Find where the given text appears and provide that cell's center as [x, y] coordinate. 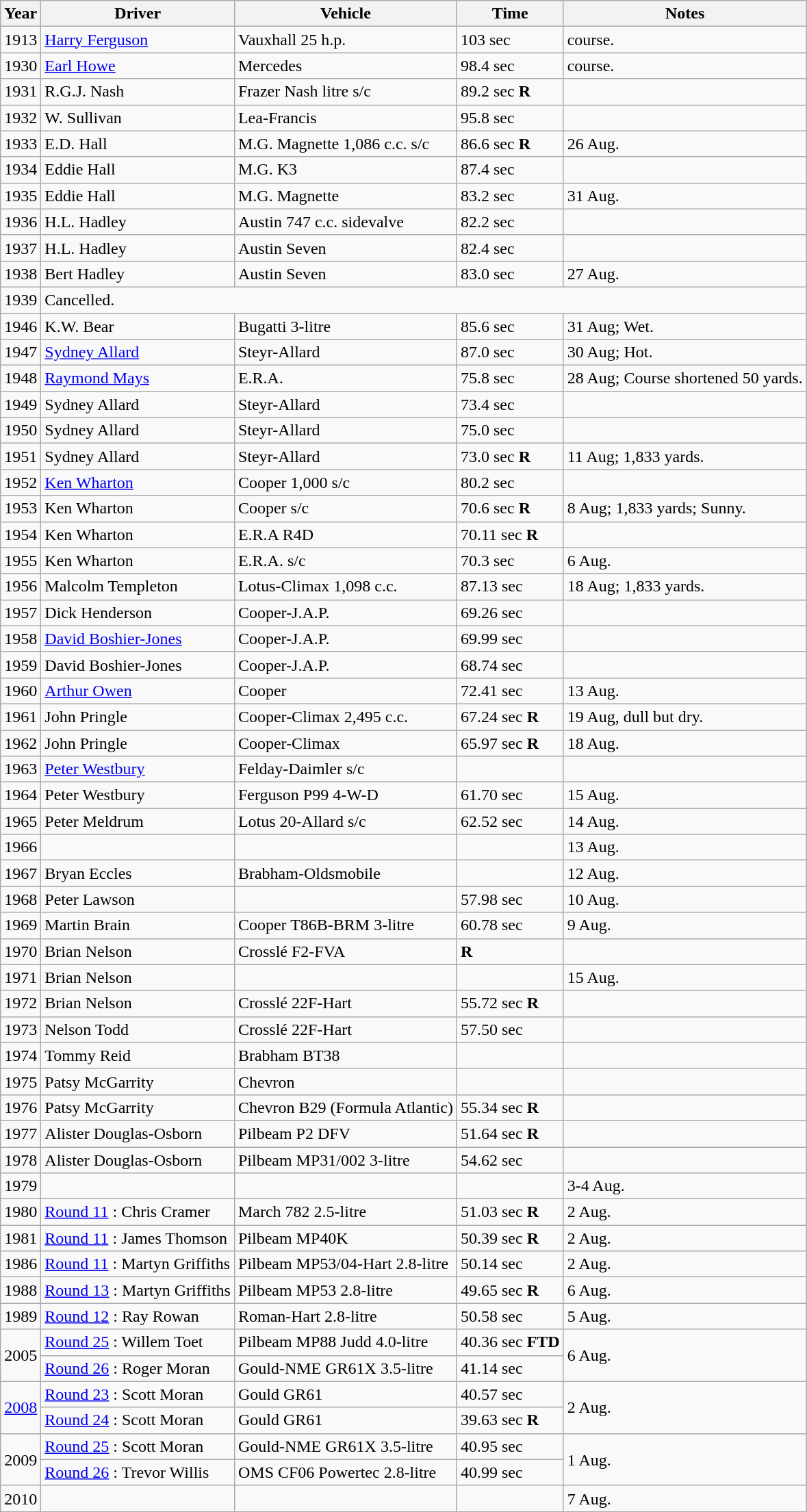
7 Aug. [684, 1498]
Harry Ferguson [138, 40]
Round 25 : Scott Moran [138, 1446]
5 Aug. [684, 1316]
1938 [21, 274]
Pilbeam MP88 Judd 4.0-litre [345, 1342]
1962 [21, 743]
31 Aug. [684, 196]
1981 [21, 1238]
50.14 sec [510, 1264]
1979 [21, 1186]
40.99 sec [510, 1472]
Nelson Todd [138, 1029]
Cooper [345, 691]
1961 [21, 717]
Round 26 : Roger Moran [138, 1368]
Cooper s/c [345, 509]
Round 11 : Chris Cramer [138, 1212]
Frazer Nash litre s/c [345, 92]
Pilbeam MP53 2.8-litre [345, 1290]
12 Aug. [684, 873]
89.2 sec R [510, 92]
14 Aug. [684, 821]
82.4 sec [510, 248]
Chevron B29 (Formula Atlantic) [345, 1107]
55.72 sec R [510, 1003]
51.64 sec R [510, 1133]
1970 [21, 951]
Pilbeam MP40K [345, 1238]
73.0 sec R [510, 457]
Peter Meldrum [138, 821]
Lotus 20-Allard s/c [345, 821]
19 Aug, dull but dry. [684, 717]
Round 11 : James Thomson [138, 1238]
OMS CF06 Powertec 2.8-litre [345, 1472]
1980 [21, 1212]
Round 26 : Trevor Willis [138, 1472]
R.G.J. Nash [138, 92]
1973 [21, 1029]
Bert Hadley [138, 274]
Driver [138, 14]
1930 [21, 66]
2009 [21, 1459]
Felday-Daimler s/c [345, 769]
1951 [21, 457]
75.0 sec [510, 431]
80.2 sec [510, 483]
72.41 sec [510, 691]
9 Aug. [684, 925]
87.0 sec [510, 353]
57.98 sec [510, 899]
Martin Brain [138, 925]
26 Aug. [684, 144]
Round 11 : Martyn Griffiths [138, 1264]
Mercedes [345, 66]
95.8 sec [510, 118]
60.78 sec [510, 925]
Bryan Eccles [138, 873]
2005 [21, 1355]
1946 [21, 326]
Raymond Mays [138, 379]
Pilbeam P2 DFV [345, 1133]
1948 [21, 379]
75.8 sec [510, 379]
1953 [21, 509]
85.6 sec [510, 326]
1952 [21, 483]
1913 [21, 40]
2008 [21, 1407]
87.13 sec [510, 587]
8 Aug; 1,833 yards; Sunny. [684, 509]
Cooper T86B-BRM 3-litre [345, 925]
Round 13 : Martyn Griffiths [138, 1290]
11 Aug; 1,833 yards. [684, 457]
Tommy Reid [138, 1055]
Ferguson P99 4-W-D [345, 795]
18 Aug; 1,833 yards. [684, 587]
E.D. Hall [138, 144]
E.R.A. [345, 379]
50.39 sec R [510, 1238]
M.G. Magnette 1,086 c.c. s/c [345, 144]
98.4 sec [510, 66]
69.99 sec [510, 639]
1959 [21, 665]
70.11 sec R [510, 535]
49.65 sec R [510, 1290]
M.G. Magnette [345, 196]
Cooper-Climax [345, 743]
1933 [21, 144]
55.34 sec R [510, 1107]
Arthur Owen [138, 691]
30 Aug; Hot. [684, 353]
87.4 sec [510, 170]
1950 [21, 431]
Round 24 : Scott Moran [138, 1420]
Brabham BT38 [345, 1055]
E.R.A. s/c [345, 561]
51.03 sec R [510, 1212]
39.63 sec R [510, 1420]
1939 [21, 300]
E.R.A R4D [345, 535]
54.62 sec [510, 1160]
1955 [21, 561]
1972 [21, 1003]
1967 [21, 873]
1934 [21, 170]
M.G. K3 [345, 170]
Cooper-Climax 2,495 c.c. [345, 717]
Pilbeam MP31/002 3-litre [345, 1160]
Lea-Francis [345, 118]
1960 [21, 691]
March 782 2.5-litre [345, 1212]
1957 [21, 613]
31 Aug; Wet. [684, 326]
Vehicle [345, 14]
1976 [21, 1107]
50.58 sec [510, 1316]
40.57 sec [510, 1394]
1958 [21, 639]
Lotus-Climax 1,098 c.c. [345, 587]
1935 [21, 196]
82.2 sec [510, 222]
1986 [21, 1264]
40.36 sec FTD [510, 1342]
1978 [21, 1160]
65.97 sec R [510, 743]
1937 [21, 248]
R [510, 951]
1965 [21, 821]
61.70 sec [510, 795]
83.0 sec [510, 274]
Cooper 1,000 s/c [345, 483]
1932 [21, 118]
1974 [21, 1055]
1936 [21, 222]
1956 [21, 587]
1971 [21, 977]
1963 [21, 769]
1931 [21, 92]
1 Aug. [684, 1459]
1975 [21, 1081]
62.52 sec [510, 821]
Pilbeam MP53/04-Hart 2.8-litre [345, 1264]
27 Aug. [684, 274]
Bugatti 3-litre [345, 326]
Chevron [345, 1081]
1989 [21, 1316]
K.W. Bear [138, 326]
Brabham-Oldsmobile [345, 873]
70.3 sec [510, 561]
Cancelled. [424, 300]
70.6 sec R [510, 509]
68.74 sec [510, 665]
103 sec [510, 40]
69.26 sec [510, 613]
Time [510, 14]
Round 23 : Scott Moran [138, 1394]
Notes [684, 14]
2010 [21, 1498]
1949 [21, 405]
Peter Lawson [138, 899]
86.6 sec R [510, 144]
Round 12 : Ray Rowan [138, 1316]
1977 [21, 1133]
Austin 747 c.c. sidevalve [345, 222]
67.24 sec R [510, 717]
41.14 sec [510, 1368]
1969 [21, 925]
18 Aug. [684, 743]
73.4 sec [510, 405]
1954 [21, 535]
1966 [21, 847]
1988 [21, 1290]
1964 [21, 795]
Malcolm Templeton [138, 587]
Roman-Hart 2.8-litre [345, 1316]
10 Aug. [684, 899]
Vauxhall 25 h.p. [345, 40]
Crosslé F2-FVA [345, 951]
1947 [21, 353]
Earl Howe [138, 66]
3-4 Aug. [684, 1186]
1968 [21, 899]
Round 25 : Willem Toet [138, 1342]
83.2 sec [510, 196]
W. Sullivan [138, 118]
28 Aug; Course shortened 50 yards. [684, 379]
40.95 sec [510, 1446]
Year [21, 14]
57.50 sec [510, 1029]
Dick Henderson [138, 613]
